Scan for the cell matching the given text and deliver its (X, Y) coordinate at center. 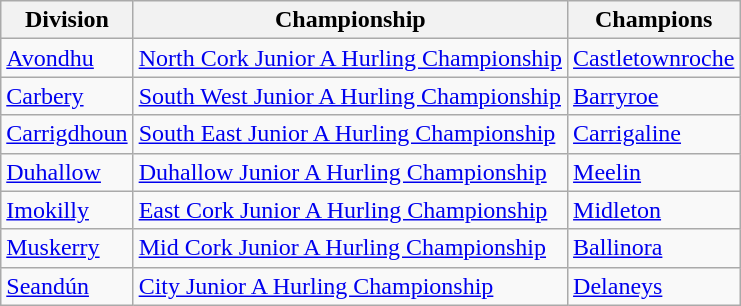
Carrigaline (654, 134)
Duhallow Junior A Hurling Championship (350, 172)
Avondhu (67, 58)
Muskerry (67, 248)
Division (67, 20)
Duhallow (67, 172)
East Cork Junior A Hurling Championship (350, 210)
Delaneys (654, 286)
Mid Cork Junior A Hurling Championship (350, 248)
Seandún (67, 286)
Castletownroche (654, 58)
Barryroe (654, 96)
Championship (350, 20)
North Cork Junior A Hurling Championship (350, 58)
Imokilly (67, 210)
Carrigdhoun (67, 134)
South East Junior A Hurling Championship (350, 134)
Carbery (67, 96)
Meelin (654, 172)
Champions (654, 20)
South West Junior A Hurling Championship (350, 96)
City Junior A Hurling Championship (350, 286)
Midleton (654, 210)
Ballinora (654, 248)
